Extract the [X, Y] coordinate from the center of the cell holding the provided text.  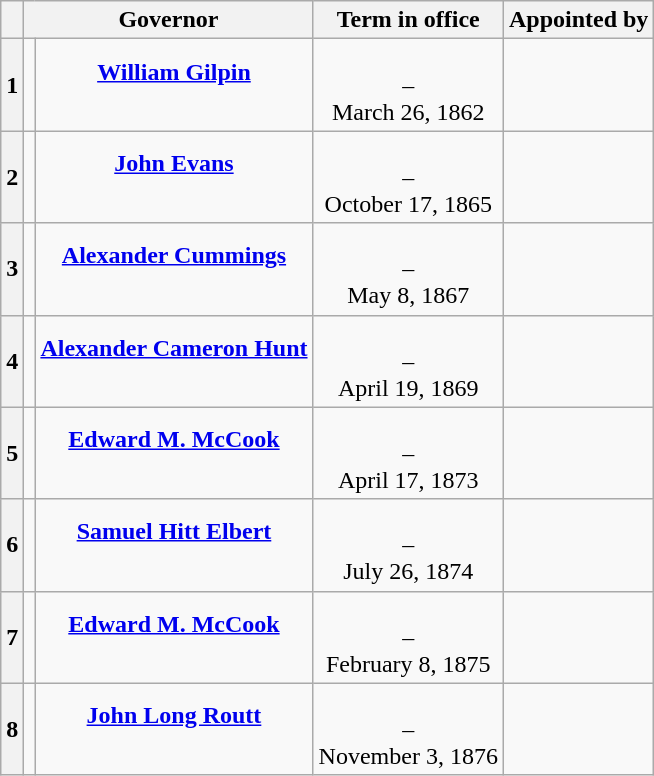
Alexander Cameron Hunt [174, 361]
–April 19, 1869 [408, 361]
Alexander Cummings [174, 269]
–July 26, 1874 [408, 545]
–November 3, 1876 [408, 729]
6 [12, 545]
2 [12, 177]
William Gilpin [174, 85]
–March 26, 1862 [408, 85]
–October 17, 1865 [408, 177]
Appointed by [578, 20]
3 [12, 269]
5 [12, 453]
Samuel Hitt Elbert [174, 545]
–April 17, 1873 [408, 453]
–May 8, 1867 [408, 269]
7 [12, 637]
John Long Routt [174, 729]
John Evans [174, 177]
–February 8, 1875 [408, 637]
8 [12, 729]
4 [12, 361]
Governor [168, 20]
Term in office [408, 20]
1 [12, 85]
